From the cell containing the given text, extract its center point as (X, Y) coordinate. 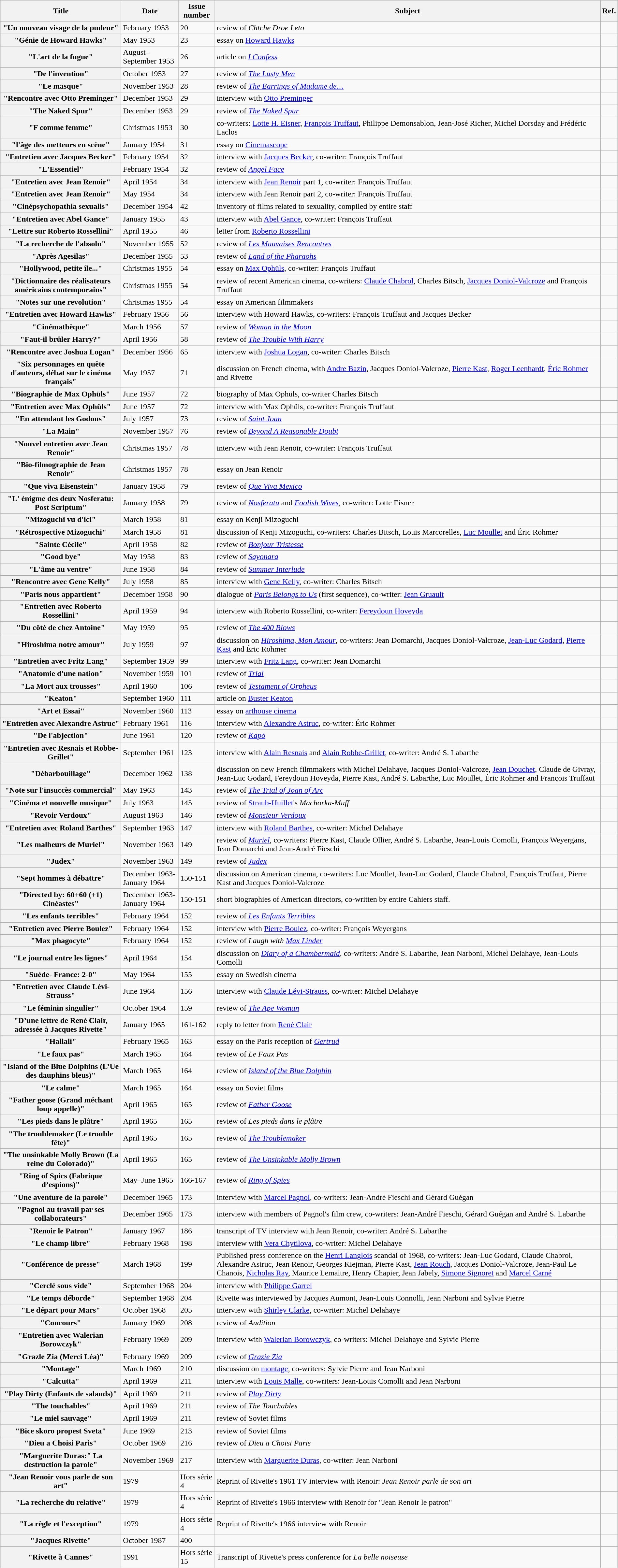
discussion on Hiroshima, Mon Amour, co-writers: Jean Domarchi, Jacques Doniol-Valcroze, Jean-Luc Godard, Pierre Kast and Éric Rohmer (407, 644)
"Entretien avec Howard Hawks" (61, 314)
interview with Marcel Pagnol, co-writers: Jean-André Fieschi and Gérard Guégan (407, 1197)
short biographies of American directors, co-written by entire Cahiers staff. (407, 899)
"De l'invention" (61, 74)
"Entretien avec Claude Lévi-Strauss" (61, 991)
"La Mort aux trousses" (61, 686)
"Directed by: 60+60 (+1) Cinéastes" (61, 899)
166-167 (197, 1181)
April 1964 (150, 958)
94 (197, 611)
Title (61, 11)
inventory of films related to sexuality, compiled by entire staff (407, 207)
90 (197, 594)
"Good bye" (61, 557)
review of The Trial of Joan of Arc (407, 790)
113 (197, 711)
review of The Earrings of Madame de… (407, 86)
review of Straub-Huillet's Machorka-Muff (407, 803)
"Faut-il brûler Harry?" (61, 339)
1991 (150, 1557)
review of Father Goose (407, 1104)
156 (197, 991)
"Le miel sauvage" (61, 1418)
review of Saint Joan (407, 419)
interview with Max Ophüls, co-writer: François Truffaut (407, 406)
"Génie de Howard Hawks" (61, 40)
interview with Jean Renoir part 2, co-writer: François Truffaut (407, 194)
review of Nosferatu and Foolish Wives, co-writer: Lotte Eisner (407, 503)
article on Buster Keaton (407, 698)
interview with Marguerite Duras, co-writer: Jean Narboni (407, 1460)
review of Play Dirty (407, 1393)
"Conférence de presse" (61, 1264)
review of Les Enfants Terribles (407, 916)
March 1968 (150, 1264)
"Play Dirty (Enfants de salauds)" (61, 1393)
53 (197, 256)
143 (197, 790)
"L'Essentiel" (61, 169)
"Cerclé sous vide" (61, 1286)
review of Dieu a Choisi Paris (407, 1443)
review of The Ape Woman (407, 1008)
210 (197, 1369)
"Entretien avec Jacques Becker" (61, 157)
December 1954 (150, 207)
65 (197, 352)
January 1955 (150, 219)
"The touchables" (61, 1406)
essay on Max Ophüls, co-writer: François Truffaut (407, 268)
"Ring of Spics (Fabrique d’espions)" (61, 1181)
"Paris nous appartient" (61, 594)
November 1953 (150, 86)
"Après Agesilas" (61, 256)
February 1968 (150, 1243)
"La Main" (61, 431)
208 (197, 1323)
April 1959 (150, 611)
August–September 1953 (150, 57)
essay on Swedish cinema (407, 974)
May 1953 (150, 40)
review of Testament of Orpheus (407, 686)
52 (197, 244)
essay on Howard Hawks (407, 40)
September 1961 (150, 753)
June 1964 (150, 991)
"D’une lettre de René Clair, adressée à Jacques Rivette" (61, 1025)
"Entretien avec Resnais et Robbe-Grillet" (61, 753)
Hors série 15 (197, 1557)
"Art et Essai" (61, 711)
"Grazle Zia (Merci Léa)" (61, 1356)
January 1969 (150, 1323)
review of Sayonara (407, 557)
"Entretien avec Walerian Borowczyk" (61, 1340)
interview with Philippe Garrel (407, 1286)
June 1969 (150, 1431)
review of Judex (407, 861)
"Entretien avec Max Ophüls" (61, 406)
"Le faux pas" (61, 1054)
"Rencontre avec Otto Preminger" (61, 98)
23 (197, 40)
essay on Cinemascope (407, 144)
"Dictionnaire des réalisateurs américains contemporains" (61, 285)
"Note sur l'insuccès commercial" (61, 790)
147 (197, 827)
Christmas 1953 (150, 128)
June 1958 (150, 569)
biography of Max Ophüls, co-writer Charles Bitsch (407, 394)
400 (197, 1540)
review of The Trouble With Harry (407, 339)
"Les pieds dans le plâtre" (61, 1121)
August 1963 (150, 815)
April 1958 (150, 544)
discussion on montage, co-writers: Sylvie Pierre and Jean Narboni (407, 1369)
"Renoir le Patron" (61, 1231)
199 (197, 1264)
February 1953 (150, 28)
April 1960 (150, 686)
review of Land of the Pharaohs (407, 256)
interview with Joshua Logan, co-writer: Charles Bitsch (407, 352)
April 1954 (150, 181)
review of Bonjour Tristesse (407, 544)
"Une aventure de la parole" (61, 1197)
"Hallali" (61, 1042)
review of Le Faux Pas (407, 1054)
"Father goose (Grand méchant loup appelle)" (61, 1104)
"Marguerite Duras:" La destruction la parole" (61, 1460)
"Hiroshima notre amour" (61, 644)
85 (197, 582)
"Rencontre avec Joshua Logan" (61, 352)
December 1958 (150, 594)
interview with Abel Gance, co-writer: François Truffaut (407, 219)
April 1955 (150, 231)
co-writers: Lotte H. Eisner, François Truffaut, Philippe Demonsablon, Jean-José Richer, Michel Dorsday and Frédéric Laclos (407, 128)
"Bio-filmographie de Jean Renoir" (61, 469)
216 (197, 1443)
95 (197, 627)
"Jean Renoir vous parle de son art" (61, 1481)
Ref. (609, 11)
review of Island of the Blue Dolphin (407, 1071)
January 1967 (150, 1231)
essay on the Paris reception of Gertrud (407, 1042)
"The troublemaker (Le trouble fête)" (61, 1138)
article on I Confess (407, 57)
interview with Gene Kelly, co-writer: Charles Bitsch (407, 582)
review of Audition (407, 1323)
83 (197, 557)
November 1959 (150, 674)
essay on arthouse cinema (407, 711)
"Le journal entre les lignes" (61, 958)
review of Ring of Spies (407, 1181)
76 (197, 431)
43 (197, 219)
101 (197, 674)
"Lettre sur Roberto Rossellini" (61, 231)
"Hollywood, petite île..." (61, 268)
"Six personnages en quête d'auteurs, débat sur le cinéma français" (61, 373)
"Entretien avec Roberto Rossellini" (61, 611)
"Cinémathèque" (61, 327)
111 (197, 698)
146 (197, 815)
review of Que Viva Mexico (407, 486)
July 1957 (150, 419)
February 1956 (150, 314)
review of Summer Interlude (407, 569)
145 (197, 803)
"Rencontre avec Gene Kelly" (61, 582)
interview with Louis Malle, co-writers: Jean-Louis Comolli and Jean Narboni (407, 1381)
"Sept hommes à débattre" (61, 878)
interview with Jean Renoir part 1, co-writer: François Truffaut (407, 181)
57 (197, 327)
"Revoir Verdoux" (61, 815)
"Suède- France: 2-0" (61, 974)
"Judex" (61, 861)
February 1961 (150, 723)
56 (197, 314)
interview with Roland Barthes, co-writer: Michel Delahaye (407, 827)
interview with members of Pagnol's film crew, co-writers: Jean-André Fieschi, Gérard Guégan and André S. Labarthe (407, 1214)
November 1955 (150, 244)
letter from Roberto Rossellini (407, 231)
161-162 (197, 1025)
"l'âge des metteurs en scène" (61, 144)
"Cinéma et nouvelle musique" (61, 803)
May 1959 (150, 627)
159 (197, 1008)
20 (197, 28)
December 1955 (150, 256)
November 1960 (150, 711)
Reprint of Rivette's 1961 TV interview with Renoir: Jean Renoir parle de son art (407, 1481)
"Concours" (61, 1323)
26 (197, 57)
120 (197, 736)
October 1968 (150, 1310)
"La recherche du relative" (61, 1503)
November 1957 (150, 431)
July 1959 (150, 644)
May 1954 (150, 194)
138 (197, 773)
Reprint of Rivette's 1966 interview with Renoir (407, 1523)
154 (197, 958)
September 1959 (150, 661)
"Anatomie d'une nation" (61, 674)
dialogue of Paris Belongs to Us (first sequence), co-writer: Jean Gruault (407, 594)
essay on Jean Renoir (407, 469)
review of Grazie Zia (407, 1356)
February 1965 (150, 1042)
interview with Jacques Becker, co-writer: François Truffaut (407, 157)
review of Beyond A Reasonable Doubt (407, 431)
May 1964 (150, 974)
30 (197, 128)
transcript of TV interview with Jean Renoir, co-writer: André S. Labarthe (407, 1231)
"De l'abjection" (61, 736)
"Max phagocyte" (61, 941)
review of The Lusty Men (407, 74)
review of Woman in the Moon (407, 327)
May 1958 (150, 557)
review of The 400 Blows (407, 627)
"The Naked Spur" (61, 111)
"Le masque" (61, 86)
essay on Kenji Mizoguchi (407, 520)
"F comme femme" (61, 128)
213 (197, 1431)
58 (197, 339)
97 (197, 644)
review of Laugh with Max Linder (407, 941)
"Entretien avec Alexandre Astruc" (61, 723)
April 1956 (150, 339)
review of Chtche Droe Leto (407, 28)
"Le départ pour Mars" (61, 1310)
"Entretien avec Roland Barthes" (61, 827)
June 1961 (150, 736)
October 1969 (150, 1443)
interview with Pierre Boulez, co-writer: François Weyergans (407, 928)
December 1962 (150, 773)
186 (197, 1231)
discussion on Diary of a Chambermaid, co-writers: André S. Labarthe, Jean Narboni, Michel Delahaye, Jean-Louis Comolli (407, 958)
May 1957 (150, 373)
"Calcutta" (61, 1381)
review of Trial (407, 674)
73 (197, 419)
84 (197, 569)
review of Les Mauvaises Rencontres (407, 244)
"Que viva Eisenstein" (61, 486)
155 (197, 974)
"Pagnol au travail par ses collaborateurs" (61, 1214)
"Jacques Rivette" (61, 1540)
Reprint of Rivette's 1966 interview with Renoir for "Jean Renoir le patron" (407, 1503)
May–June 1965 (150, 1181)
July 1963 (150, 803)
106 (197, 686)
"Cinépsychopathia sexualis" (61, 207)
123 (197, 753)
Interview with Vera Chytilova, co-writer: Michel Delahaye (407, 1243)
review of The Troublemaker (407, 1138)
essay on Soviet films (407, 1087)
"Montage" (61, 1369)
"Le féminin singulier" (61, 1008)
January 1954 (150, 144)
"Biographie de Max Ophüls" (61, 394)
July 1958 (150, 582)
"Les malheurs de Muriel" (61, 844)
October 1964 (150, 1008)
"L'art de la fugue" (61, 57)
82 (197, 544)
"Mizoguchi vu d'ici" (61, 520)
Date (150, 11)
31 (197, 144)
December 1956 (150, 352)
review of Monsieur Verdoux (407, 815)
January 1965 (150, 1025)
42 (197, 207)
"Entretien avec Fritz Lang" (61, 661)
review of recent American cinema, co-writers: Claude Chabrol, Charles Bitsch, Jacques Doniol-Valcroze and François Truffaut (407, 285)
"Rétrospective Mizoguchi" (61, 532)
interview with Alexandre Astruc, co-writer: Éric Rohmer (407, 723)
discussion of Kenji Mizoguchi, co-writers: Charles Bitsch, Louis Marcorelles, Luc Moullet and Éric Rohmer (407, 532)
"Keaton" (61, 698)
interview with Alain Resnais and Alain Robbe-Grillet, co-writer: André S. Labarthe (407, 753)
"Débarbouillage" (61, 773)
"Dieu a Choisi Paris" (61, 1443)
198 (197, 1243)
interview with Walerian Borowczyk, co-writers: Michel Delahaye and Sylvie Pierre (407, 1340)
review of The Naked Spur (407, 111)
March 1969 (150, 1369)
163 (197, 1042)
"Entretien avec Pierre Boulez" (61, 928)
"En attendant les Godons" (61, 419)
September 1960 (150, 698)
interview with Howard Hawks, co-writers: François Truffaut and Jacques Becker (407, 314)
review of The Unsinkable Molly Brown (407, 1159)
discussion on French cinema, with Andre Bazin, Jacques Doniol-Valcroze, Pierre Kast, Roger Leenhardt, Éric Rohmer and Rivette (407, 373)
March 1956 (150, 327)
May 1963 (150, 790)
71 (197, 373)
review of The Touchables (407, 1406)
"Le temps déborde" (61, 1298)
116 (197, 723)
46 (197, 231)
"La recherche de l'absolu" (61, 244)
interview with Jean Renoir, co-writer: François Truffaut (407, 448)
interview with Fritz Lang, co-writer: Jean Domarchi (407, 661)
November 1969 (150, 1460)
review of Les pieds dans le plâtre (407, 1121)
review of Angel Face (407, 169)
"Island of the Blue Dolphins (L’Ue des dauphins bleus)" (61, 1071)
Transcript of Rivette's press conference for La belle noiseuse (407, 1557)
"Sainte Cécile" (61, 544)
reply to letter from René Clair (407, 1025)
"Rivette à Cannes" (61, 1557)
217 (197, 1460)
"L'âme au ventre" (61, 569)
"Le calme" (61, 1087)
interview with Roberto Rossellini, co-writer: Fereydoun Hoveyda (407, 611)
Subject (407, 11)
28 (197, 86)
review of Kapò (407, 736)
Rivette was interviewed by Jacques Aumont, Jean-Louis Connolli, Jean Narboni and Sylvie Pierre (407, 1298)
Issue number (197, 11)
"Nouvel entretien avec Jean Renoir" (61, 448)
October 1953 (150, 74)
27 (197, 74)
"Le champ libre" (61, 1243)
"Un nouveau visage de la pudeur" (61, 28)
205 (197, 1310)
October 1987 (150, 1540)
"Bice skoro propest Sveta" (61, 1431)
"L' énigme des deux Nosferatu: Post Scriptum" (61, 503)
99 (197, 661)
discussion on American cinema, co-writers: Luc Moullet, Jean-Luc Godard, Claude Chabrol, François Truffaut, Pierre Kast and Jacques Doniol-Valcroze (407, 878)
September 1963 (150, 827)
"Notes sur une revolution" (61, 302)
"Entretien avec Abel Gance" (61, 219)
essay on American filmmakers (407, 302)
"Du côté de chez Antoine" (61, 627)
"The unsinkable Molly Brown (La reine du Colorado)" (61, 1159)
"Les enfants terribles" (61, 916)
interview with Shirley Clarke, co-writer: Michel Delahaye (407, 1310)
interview with Otto Preminger (407, 98)
"La règle et l'exception" (61, 1523)
interview with Claude Lévi-Strauss, co-writer: Michel Delahaye (407, 991)
